Find where the given text appears and provide that cell's center as [X, Y] coordinate. 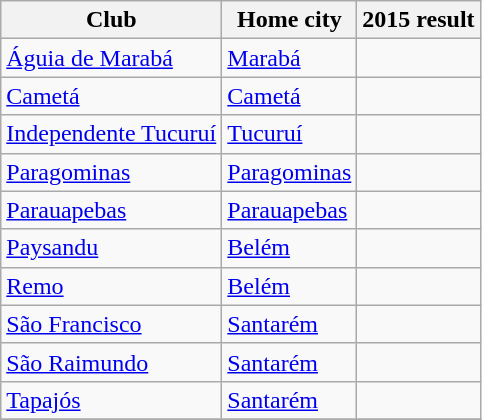
Tucuruí [290, 134]
São Francisco [112, 324]
Águia de Marabá [112, 58]
2015 result [418, 20]
Paysandu [112, 248]
Tapajós [112, 400]
Remo [112, 286]
Independente Tucuruí [112, 134]
Club [112, 20]
São Raimundo [112, 362]
Home city [290, 20]
Marabá [290, 58]
